Scan for the cell matching the given text and deliver its [X, Y] coordinate at center. 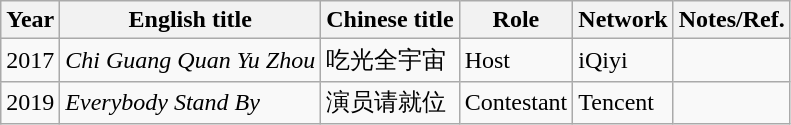
Network [623, 20]
Chi Guang Quan Yu Zhou [190, 60]
English title [190, 20]
Tencent [623, 102]
演员请就位 [390, 102]
吃光全宇宙 [390, 60]
Role [516, 20]
Notes/Ref. [732, 20]
Everybody Stand By [190, 102]
Year [30, 20]
Contestant [516, 102]
Host [516, 60]
2019 [30, 102]
Chinese title [390, 20]
iQiyi [623, 60]
2017 [30, 60]
